Find where the given text appears and provide that cell's center as [x, y] coordinate. 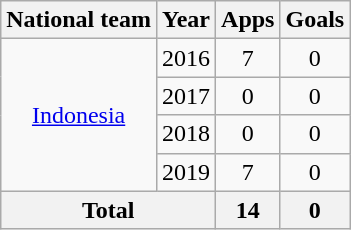
Year [186, 20]
2016 [186, 58]
Apps [248, 20]
2018 [186, 134]
2017 [186, 96]
National team [79, 20]
Total [108, 210]
2019 [186, 172]
Goals [315, 20]
14 [248, 210]
Indonesia [79, 115]
